Capture the cell that displays the provided text and extract its (x, y) central coordinate. 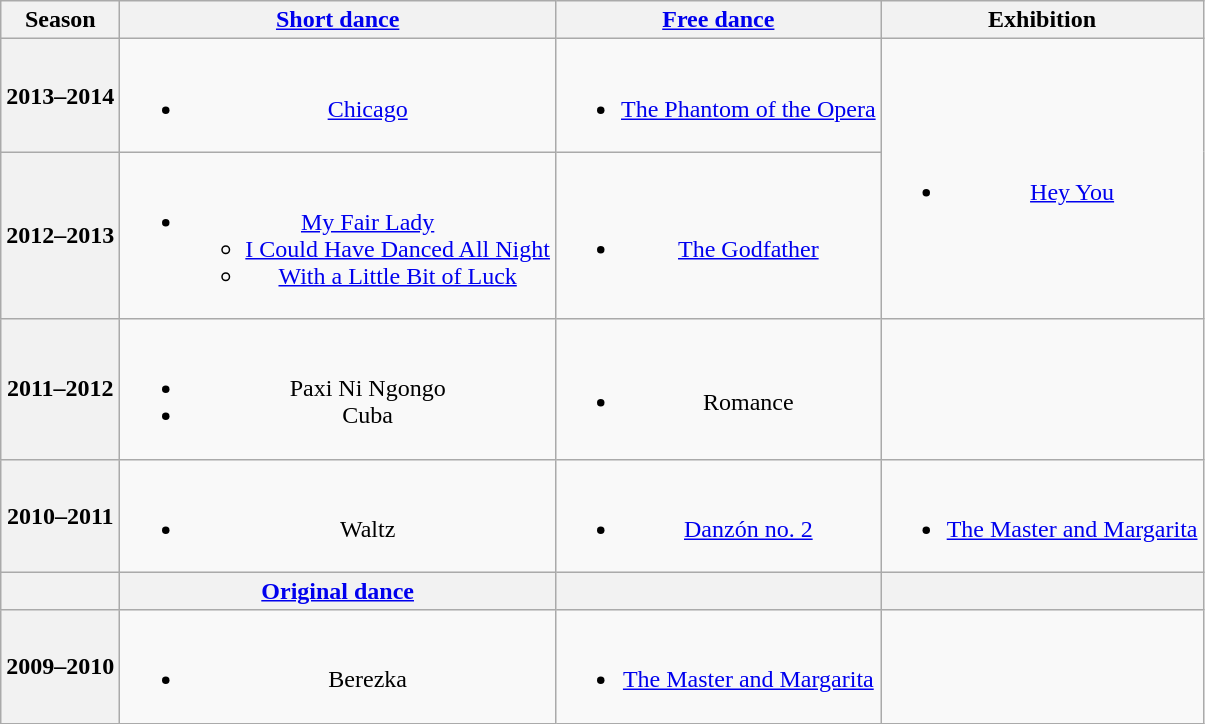
2012–2013 (60, 236)
Romance (718, 389)
2010–2011 (60, 516)
Danzón no. 2 (718, 516)
2009–2010 (60, 666)
Season (60, 20)
Chicago (338, 96)
Hey You (1042, 179)
My Fair Lady I Could Have Danced All NightWith a Little Bit of Luck (338, 236)
Exhibition (1042, 20)
The Godfather (718, 236)
2011–2012 (60, 389)
Waltz (338, 516)
Berezka (338, 666)
2013–2014 (60, 96)
The Phantom of the Opera (718, 96)
Short dance (338, 20)
Paxi Ni Ngongo Cuba (338, 389)
Original dance (338, 591)
Free dance (718, 20)
